Identify which cell holds the provided text, then report its (X, Y) central coordinate. 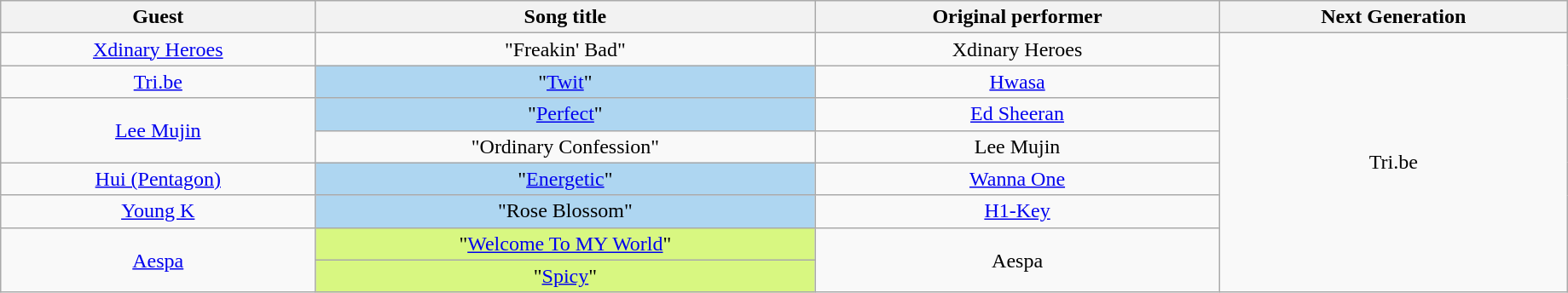
"Welcome To MY World" (565, 244)
"Rose Blossom" (565, 211)
Hui (Pentagon) (159, 179)
"Energetic" (565, 179)
Song title (565, 17)
"Spicy" (565, 276)
Next Generation (1393, 17)
Hwasa (1017, 82)
Guest (159, 17)
Ed Sheeran (1017, 114)
Original performer (1017, 17)
"Freakin' Bad" (565, 49)
Young K (159, 211)
"Perfect" (565, 114)
"Ordinary Confession" (565, 146)
Wanna One (1017, 179)
H1-Key (1017, 211)
"Twit" (565, 82)
